Return (x, y) of the center of cell containing provided text 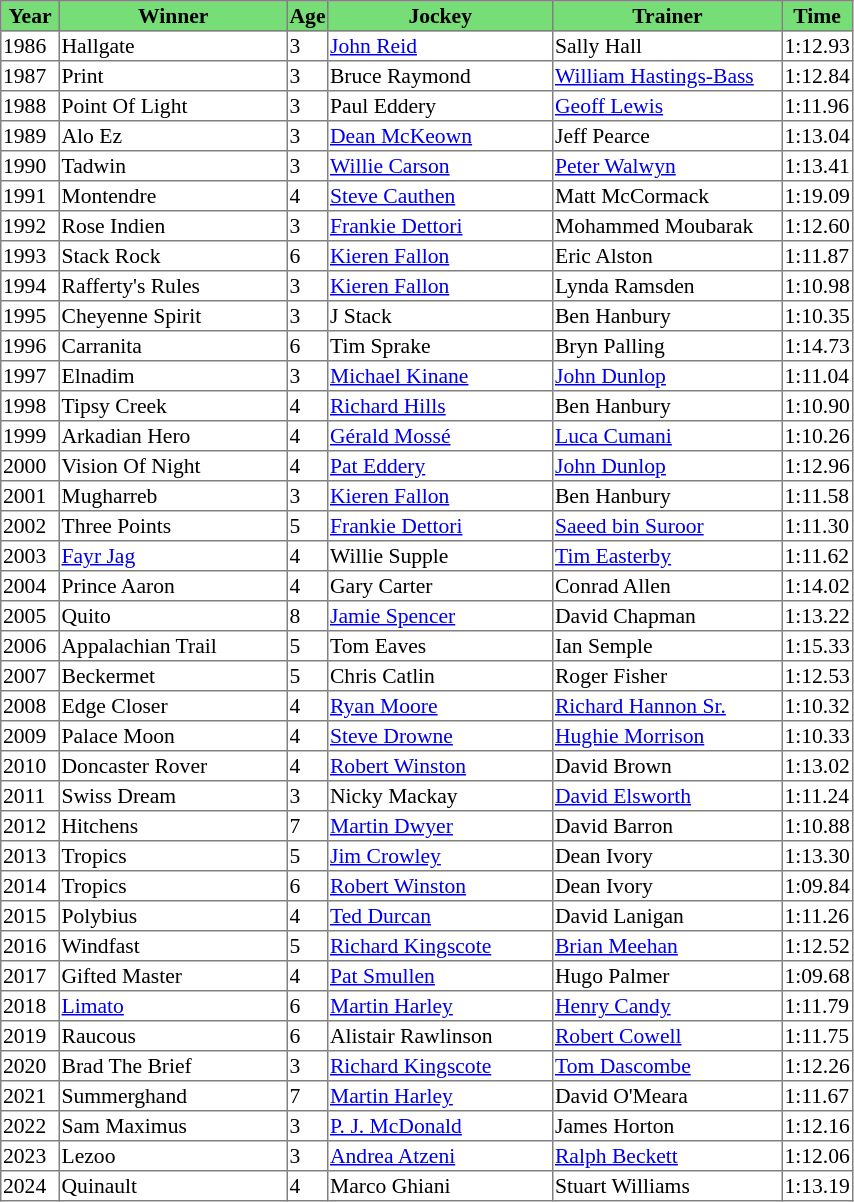
Ralph Beckett (668, 1156)
1:12.53 (817, 676)
Point Of Light (173, 106)
Henry Candy (668, 1006)
Sally Hall (668, 46)
Mugharreb (173, 496)
2010 (30, 766)
2024 (30, 1186)
Swiss Dream (173, 796)
2005 (30, 616)
Dean McKeown (440, 136)
Carranita (173, 346)
David Chapman (668, 616)
1:13.30 (817, 856)
1:13.04 (817, 136)
Jeff Pearce (668, 136)
2022 (30, 1126)
Winner (173, 16)
2019 (30, 1036)
Pat Smullen (440, 976)
Chris Catlin (440, 676)
1:11.96 (817, 106)
1994 (30, 286)
1999 (30, 436)
Quinault (173, 1186)
1:15.33 (817, 646)
Arkadian Hero (173, 436)
Beckermet (173, 676)
2003 (30, 556)
Montendre (173, 196)
James Horton (668, 1126)
Hallgate (173, 46)
1:10.32 (817, 706)
Tim Sprake (440, 346)
Fayr Jag (173, 556)
Hugo Palmer (668, 976)
David Lanigan (668, 916)
Hughie Morrison (668, 736)
1998 (30, 406)
1:10.98 (817, 286)
William Hastings-Bass (668, 76)
Edge Closer (173, 706)
Elnadim (173, 376)
John Reid (440, 46)
1:11.79 (817, 1006)
2012 (30, 826)
Age (307, 16)
2020 (30, 1066)
2004 (30, 586)
1:12.26 (817, 1066)
1:10.26 (817, 436)
Jamie Spencer (440, 616)
1993 (30, 256)
Vision Of Night (173, 466)
Lynda Ramsden (668, 286)
Willie Supple (440, 556)
David Barron (668, 826)
2023 (30, 1156)
1992 (30, 226)
1988 (30, 106)
Year (30, 16)
Ted Durcan (440, 916)
Steve Drowne (440, 736)
2007 (30, 676)
1990 (30, 166)
1:11.67 (817, 1096)
1:11.04 (817, 376)
Hitchens (173, 826)
Robert Cowell (668, 1036)
P. J. McDonald (440, 1126)
Jockey (440, 16)
Tim Easterby (668, 556)
1:14.02 (817, 586)
1:09.68 (817, 976)
1:11.24 (817, 796)
2015 (30, 916)
1:10.33 (817, 736)
Alo Ez (173, 136)
1:11.26 (817, 916)
Brian Meehan (668, 946)
Matt McCormack (668, 196)
Windfast (173, 946)
2016 (30, 946)
Steve Cauthen (440, 196)
8 (307, 616)
Print (173, 76)
Saeed bin Suroor (668, 526)
Sam Maximus (173, 1126)
2006 (30, 646)
Brad The Brief (173, 1066)
Geoff Lewis (668, 106)
1:12.84 (817, 76)
1:11.58 (817, 496)
Polybius (173, 916)
Appalachian Trail (173, 646)
Ian Semple (668, 646)
Tipsy Creek (173, 406)
2013 (30, 856)
1:10.88 (817, 826)
1:14.73 (817, 346)
1986 (30, 46)
Summerghand (173, 1096)
Gérald Mossé (440, 436)
1997 (30, 376)
1:11.30 (817, 526)
Michael Kinane (440, 376)
Raucous (173, 1036)
1:19.09 (817, 196)
Pat Eddery (440, 466)
Nicky Mackay (440, 796)
1:10.90 (817, 406)
1:12.93 (817, 46)
Tom Eaves (440, 646)
Rose Indien (173, 226)
1996 (30, 346)
1:11.75 (817, 1036)
2021 (30, 1096)
Lezoo (173, 1156)
Paul Eddery (440, 106)
David Brown (668, 766)
1991 (30, 196)
1:12.52 (817, 946)
1995 (30, 316)
1989 (30, 136)
Willie Carson (440, 166)
2009 (30, 736)
Limato (173, 1006)
Trainer (668, 16)
Time (817, 16)
Gifted Master (173, 976)
Roger Fisher (668, 676)
1:11.87 (817, 256)
1:13.19 (817, 1186)
1987 (30, 76)
1:13.02 (817, 766)
Martin Dwyer (440, 826)
Cheyenne Spirit (173, 316)
Tom Dascombe (668, 1066)
Eric Alston (668, 256)
2017 (30, 976)
Doncaster Rover (173, 766)
Stack Rock (173, 256)
Jim Crowley (440, 856)
1:13.41 (817, 166)
Luca Cumani (668, 436)
Conrad Allen (668, 586)
1:11.62 (817, 556)
2018 (30, 1006)
Palace Moon (173, 736)
Prince Aaron (173, 586)
Rafferty's Rules (173, 286)
2008 (30, 706)
Gary Carter (440, 586)
2002 (30, 526)
Marco Ghiani (440, 1186)
1:12.60 (817, 226)
2014 (30, 886)
Three Points (173, 526)
David O'Meara (668, 1096)
2000 (30, 466)
1:12.06 (817, 1156)
Quito (173, 616)
David Elsworth (668, 796)
Alistair Rawlinson (440, 1036)
Ryan Moore (440, 706)
Tadwin (173, 166)
Richard Hills (440, 406)
1:12.96 (817, 466)
1:12.16 (817, 1126)
Andrea Atzeni (440, 1156)
Richard Hannon Sr. (668, 706)
1:13.22 (817, 616)
1:09.84 (817, 886)
Bruce Raymond (440, 76)
Bryn Palling (668, 346)
2011 (30, 796)
2001 (30, 496)
Mohammed Moubarak (668, 226)
1:10.35 (817, 316)
J Stack (440, 316)
Stuart Williams (668, 1186)
Peter Walwyn (668, 166)
